For the text-containing cell, return its midpoint in [X, Y] coordinate format. 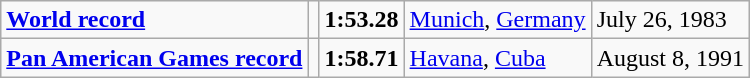
Munich, Germany [498, 20]
July 26, 1983 [670, 20]
1:53.28 [362, 20]
1:58.71 [362, 58]
August 8, 1991 [670, 58]
Havana, Cuba [498, 58]
World record [154, 20]
Pan American Games record [154, 58]
